Output the (X, Y) coordinate of the center of the cell containing the given text.  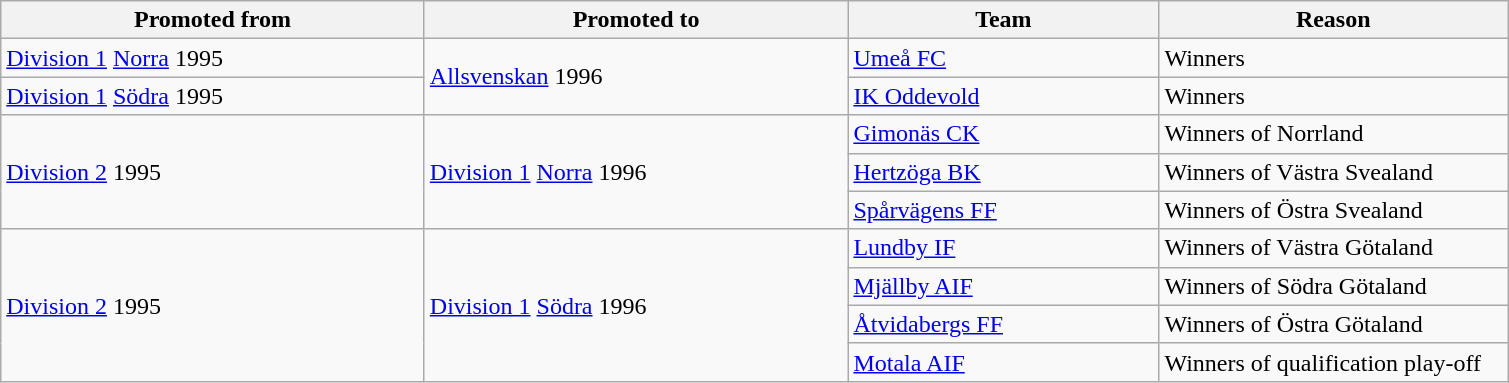
Hertzöga BK (1004, 172)
Division 1 Södra 1995 (213, 96)
Gimonäs CK (1004, 134)
Winners of Östra Svealand (1334, 210)
Division 1 Norra 1995 (213, 58)
Spårvägens FF (1004, 210)
Division 1 Norra 1996 (636, 172)
Promoted to (636, 20)
Winners of qualification play-off (1334, 362)
IK Oddevold (1004, 96)
Team (1004, 20)
Allsvenskan 1996 (636, 77)
Promoted from (213, 20)
Winners of Norrland (1334, 134)
Lundby IF (1004, 248)
Winners of Västra Götaland (1334, 248)
Motala AIF (1004, 362)
Winners of Västra Svealand (1334, 172)
Winners of Östra Götaland (1334, 324)
Division 1 Södra 1996 (636, 305)
Umeå FC (1004, 58)
Reason (1334, 20)
Åtvidabergs FF (1004, 324)
Mjällby AIF (1004, 286)
Winners of Södra Götaland (1334, 286)
